Determine the [X, Y] coordinate at the center of the cell enclosing the given text.  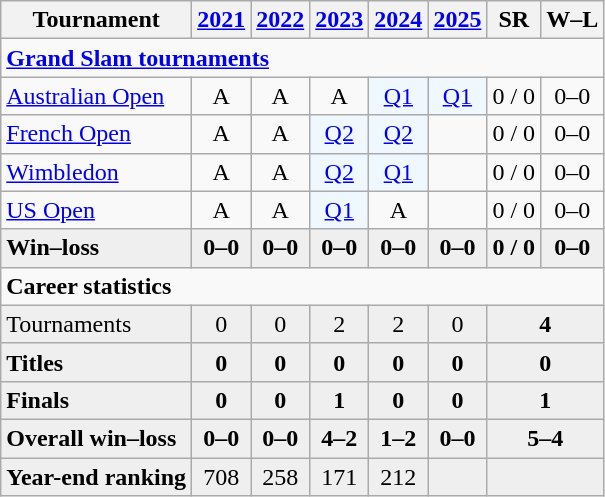
SR [514, 20]
2025 [458, 20]
708 [222, 477]
Tournaments [96, 324]
2023 [340, 20]
171 [340, 477]
W–L [572, 20]
Wimbledon [96, 172]
Finals [96, 400]
212 [398, 477]
2024 [398, 20]
Career statistics [302, 286]
5–4 [546, 438]
Win–loss [96, 248]
Tournament [96, 20]
1–2 [398, 438]
2022 [280, 20]
258 [280, 477]
French Open [96, 134]
Grand Slam tournaments [302, 58]
Titles [96, 362]
Year-end ranking [96, 477]
4 [546, 324]
4–2 [340, 438]
2021 [222, 20]
Australian Open [96, 96]
US Open [96, 210]
Overall win–loss [96, 438]
